Extract the (X, Y) coordinate from the center of the cell holding the provided text.  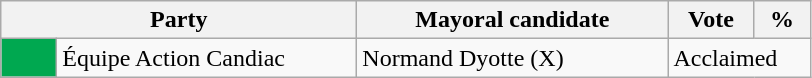
Normand Dyotte (X) (512, 58)
Équipe Action Candiac (207, 58)
Acclaimed (739, 58)
Party (179, 20)
% (782, 20)
Vote (711, 20)
Mayoral candidate (512, 20)
